From the cell containing the given text, extract its center point as [x, y] coordinate. 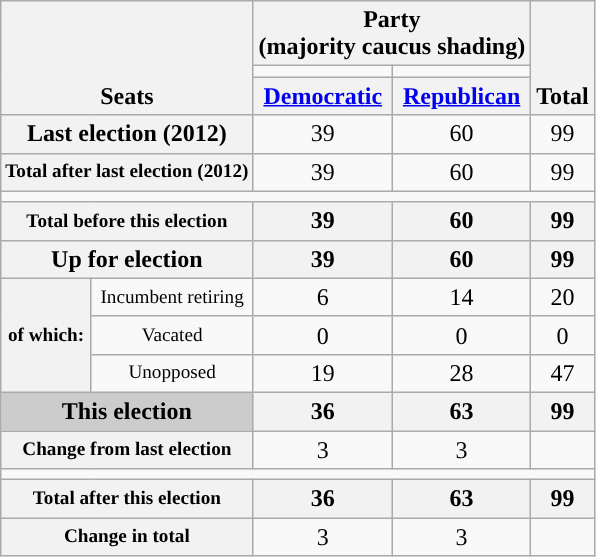
Change from last election [127, 449]
Party (majority caucus shading) [392, 34]
Unopposed [172, 373]
Up for election [127, 259]
Total after this election [127, 499]
19 [323, 373]
47 [563, 373]
Democratic [323, 96]
Total after last election (2012) [127, 172]
14 [461, 297]
Incumbent retiring [172, 297]
Change in total [127, 537]
This election [127, 411]
20 [563, 297]
28 [461, 373]
6 [323, 297]
Vacated [172, 335]
of which: [46, 335]
Republican [461, 96]
Seats [127, 58]
Total [563, 58]
Total before this election [127, 221]
Last election (2012) [127, 134]
